Detect which cell encompasses the target text, then output its [x, y] center coordinate. 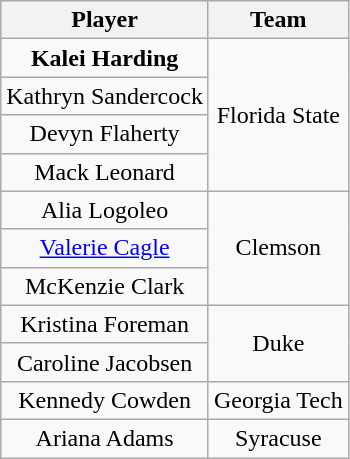
Kennedy Cowden [105, 400]
Valerie Cagle [105, 248]
Caroline Jacobsen [105, 362]
Syracuse [278, 438]
Team [278, 20]
Georgia Tech [278, 400]
Alia Logoleo [105, 210]
Duke [278, 343]
Clemson [278, 248]
Kathryn Sandercock [105, 96]
McKenzie Clark [105, 286]
Mack Leonard [105, 172]
Florida State [278, 115]
Kristina Foreman [105, 324]
Devyn Flaherty [105, 134]
Player [105, 20]
Kalei Harding [105, 58]
Ariana Adams [105, 438]
